Capture the cell that displays the provided text and extract its (x, y) central coordinate. 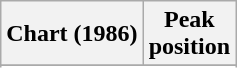
Peakposition (189, 34)
Chart (1986) (72, 34)
